Return (x, y) of the center of cell containing provided text 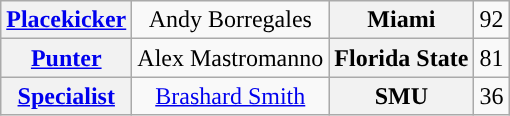
Specialist (66, 96)
36 (492, 96)
Punter (66, 58)
Miami (402, 20)
Brashard Smith (230, 96)
Andy Borregales (230, 20)
Placekicker (66, 20)
Florida State (402, 58)
92 (492, 20)
81 (492, 58)
Alex Mastromanno (230, 58)
SMU (402, 96)
